From the cell containing the given text, extract its center point as (X, Y) coordinate. 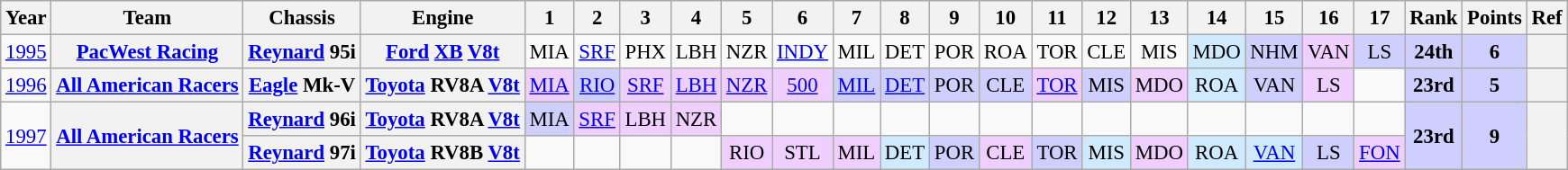
14 (1217, 18)
2 (597, 18)
12 (1107, 18)
INDY (803, 52)
PacWest Racing (148, 52)
Team (148, 18)
Engine (442, 18)
PHX (645, 52)
10 (1006, 18)
15 (1274, 18)
1995 (26, 52)
11 (1057, 18)
Reynard 95i (302, 52)
17 (1380, 18)
1997 (26, 137)
8 (905, 18)
Ford XB V8t (442, 52)
Chassis (302, 18)
24th (1434, 52)
Points (1494, 18)
Reynard 97i (302, 153)
Toyota RV8B V8t (442, 153)
13 (1159, 18)
FON (1380, 153)
1996 (26, 85)
1 (550, 18)
500 (803, 85)
3 (645, 18)
STL (803, 153)
Year (26, 18)
Ref (1546, 18)
7 (856, 18)
16 (1328, 18)
NHM (1274, 52)
Rank (1434, 18)
Eagle Mk-V (302, 85)
4 (696, 18)
Reynard 96i (302, 120)
